Identify which cell holds the provided text, then report its [x, y] central coordinate. 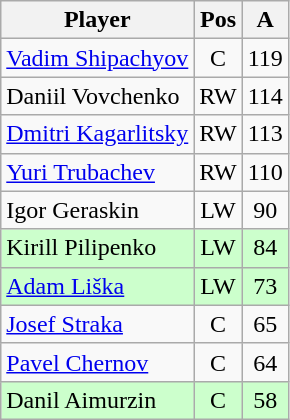
Pos [218, 20]
Yuri Trubachev [98, 172]
Daniil Vovchenko [98, 96]
Danil Aimurzin [98, 400]
84 [265, 248]
Vadim Shipachyov [98, 58]
73 [265, 286]
Player [98, 20]
65 [265, 324]
64 [265, 362]
90 [265, 210]
A [265, 20]
Pavel Chernov [98, 362]
Adam Liška [98, 286]
Dmitri Kagarlitsky [98, 134]
110 [265, 172]
113 [265, 134]
114 [265, 96]
Igor Geraskin [98, 210]
Kirill Pilipenko [98, 248]
Josef Straka [98, 324]
119 [265, 58]
58 [265, 400]
